Identify which cell holds the provided text, then report its (X, Y) central coordinate. 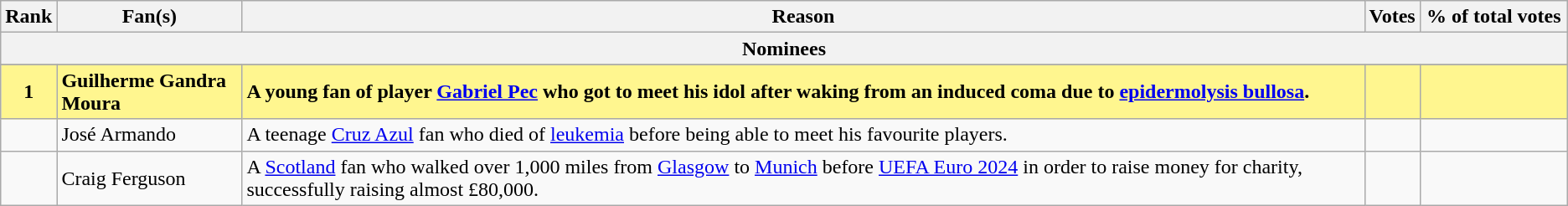
Guilherme Gandra Moura (149, 92)
% of total votes (1493, 17)
Nominees (784, 49)
Rank (28, 17)
A young fan of player Gabriel Pec who got to meet his idol after waking from an induced coma due to epidermolysis bullosa. (803, 92)
Craig Ferguson (149, 178)
José Armando (149, 135)
A teenage Cruz Azul fan who died of leukemia before being able to meet his favourite players. (803, 135)
Fan(s) (149, 17)
Votes (1392, 17)
Reason (803, 17)
1 (28, 92)
